Extract the [x, y] coordinate from the center of the cell holding the provided text.  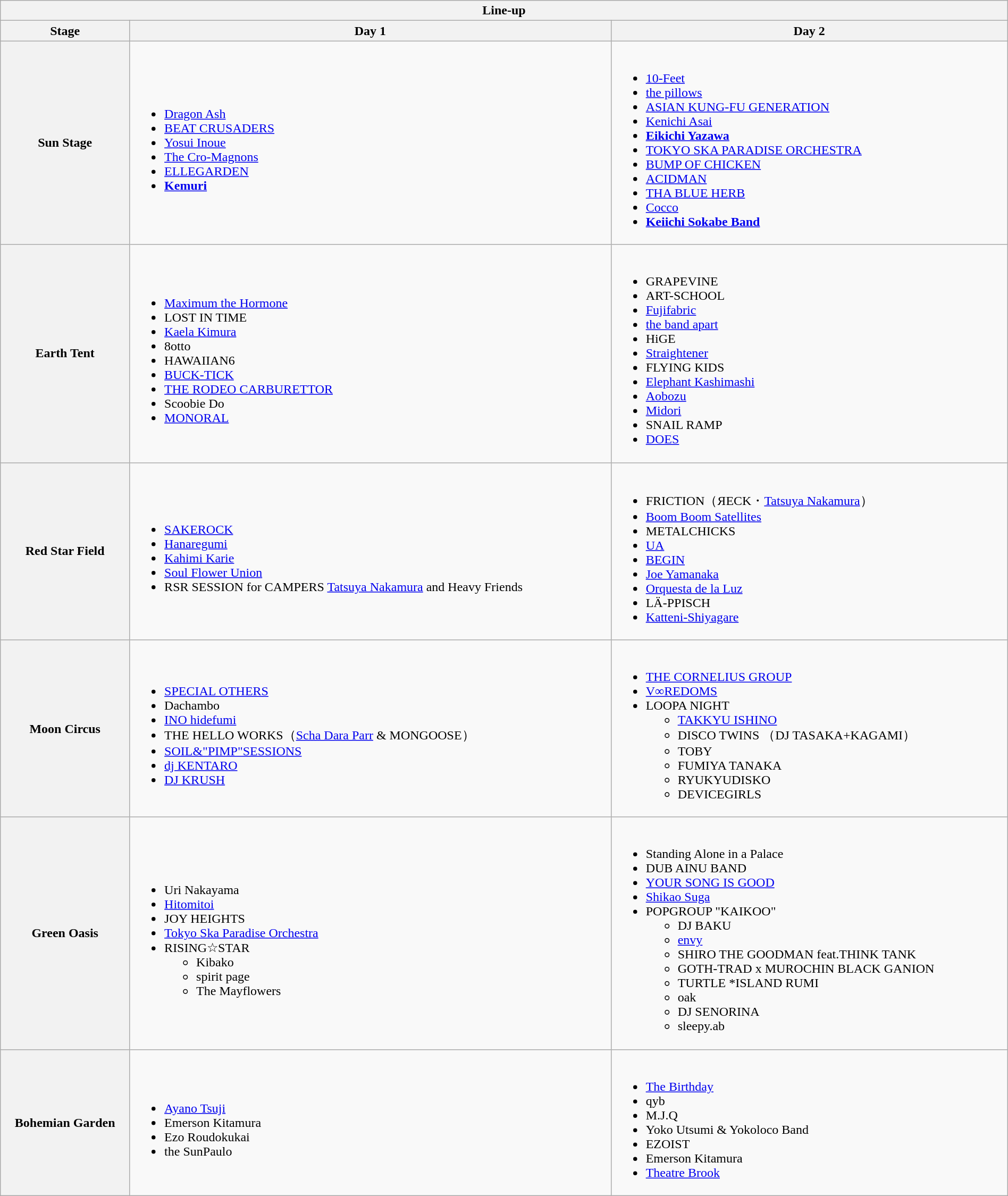
Ayano TsujiEmerson KitamuraEzo Roudokukaithe SunPaulo [371, 1123]
SPECIAL OTHERSDachamboINO hidefumiTHE HELLO WORKS（Scha Dara Parr & MONGOOSE）SOIL&"PIMP"SESSIONSdj KENTARODJ KRUSH [371, 729]
THE CORNELIUS GROUPV∞REDOMSLOOPA NIGHTTAKKYU ISHINODISCO TWINS （DJ TASAKA+KAGAMI）TOBYFUMIYA TANAKARYUKYUDISKODEVICEGIRLS [809, 729]
The BirthdayqybM.J.QYoko Utsumi & Yokoloco BandEZOISTEmerson KitamuraTheatre Brook [809, 1123]
GRAPEVINEART-SCHOOLFujifabricthe band apartHiGEStraightenerFLYING KIDSElephant KashimashiAobozuMidoriSNAIL RAMPDOES [809, 353]
Sun Stage [65, 142]
Green Oasis [65, 933]
Line-up [504, 11]
Earth Tent [65, 353]
Moon Circus [65, 729]
SAKEROCKHanaregumiKahimi KarieSoul Flower UnionRSR SESSION for CAMPERS Tatsuya Nakamura and Heavy Friends [371, 551]
Red Star Field [65, 551]
FRICTION（ЯECK・Tatsuya Nakamura）Boom Boom SatellitesMETALCHICKSUABEGINJoe YamanakaOrquesta de la LuzLÄ-PPISCHKatteni-Shiyagare [809, 551]
Stage [65, 31]
Bohemian Garden [65, 1123]
Day 1 [371, 31]
Maximum the HormoneLOST IN TIMEKaela Kimura8ottoHAWAIIAN6BUCK-TICKTHE RODEO CARBURETTORScoobie DoMONORAL [371, 353]
Uri NakayamaHitomitoiJOY HEIGHTSTokyo Ska Paradise OrchestraRISING☆STARKibakospirit pageThe Mayflowers [371, 933]
Day 2 [809, 31]
Dragon AshBEAT CRUSADERSYosui InoueThe Cro-MagnonsELLEGARDENKemuri [371, 142]
